Locate the cell with the specified text and output its (x, y) center coordinate. 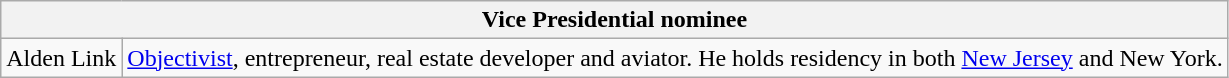
Vice Presidential nominee (615, 20)
Alden Link (62, 58)
Objectivist, entrepreneur, real estate developer and aviator. He holds residency in both New Jersey and New York. (675, 58)
